Find where the given text appears and provide that cell's center as [X, Y] coordinate. 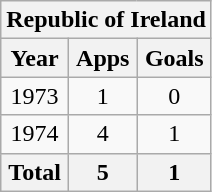
1973 [35, 96]
1974 [35, 134]
0 [174, 96]
5 [102, 172]
4 [102, 134]
Republic of Ireland [106, 20]
Total [35, 172]
Goals [174, 58]
Year [35, 58]
Apps [102, 58]
